From the cell containing the given text, extract its center point as [X, Y] coordinate. 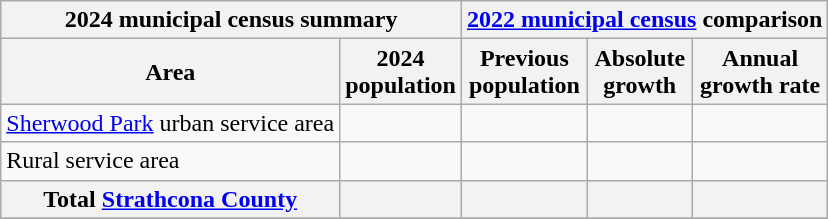
Rural service area [170, 161]
Area [170, 72]
2022 municipal census comparison [644, 20]
Annualgrowth rate [760, 72]
2024 municipal census summary [232, 20]
Previouspopulation [524, 72]
Sherwood Park urban service area [170, 123]
2024population [401, 72]
Absolutegrowth [640, 72]
Total Strathcona County [170, 199]
